From the cell containing the given text, extract its center point as (X, Y) coordinate. 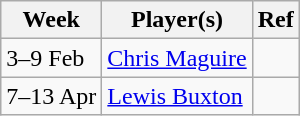
Ref (276, 20)
Lewis Buxton (177, 96)
Week (52, 20)
7–13 Apr (52, 96)
Player(s) (177, 20)
Chris Maguire (177, 58)
3–9 Feb (52, 58)
